Determine the (X, Y) coordinate at the center of the cell enclosing the given text.  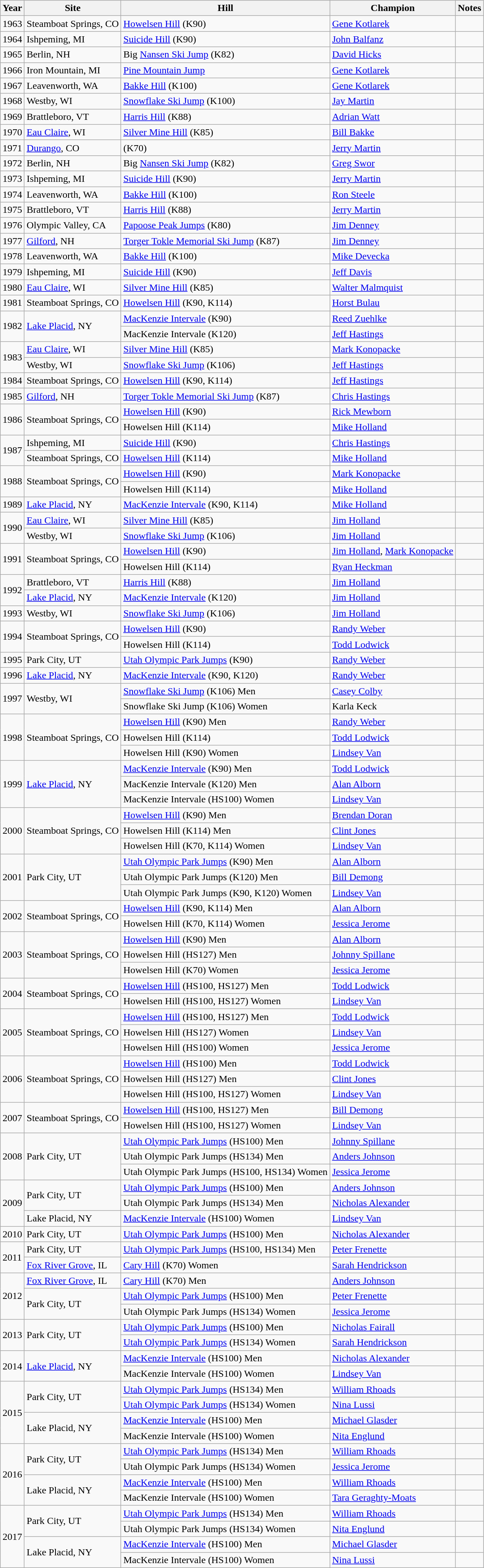
1986 (12, 419)
Howelsen Hill (K90) Women (225, 753)
2011 (12, 1257)
1973 (12, 179)
2012 (12, 1296)
Casey Colby (393, 691)
Hill (225, 8)
(K70) (225, 148)
1995 (12, 660)
Jay Martin (393, 101)
Notes (469, 8)
1984 (12, 380)
Durango, CO (73, 148)
2015 (12, 1412)
1981 (12, 303)
Tara Geraghty-Moats (393, 1498)
Howelsen Hill (HS127) Women (225, 1032)
2016 (12, 1475)
1974 (12, 194)
1992 (12, 590)
MacKenzie Intervale (K90, K114) (225, 505)
Reed Zuehlke (393, 318)
1979 (12, 272)
1990 (12, 528)
1975 (12, 210)
Utah Olympic Park Jumps (K90, K120) Women (225, 892)
Howelsen Hill (HS100) Women (225, 1048)
Brendan Doran (393, 815)
1966 (12, 70)
Jim Holland, Mark Konopacke (393, 551)
1988 (12, 481)
David Hicks (393, 55)
Pine Mountain Jump (225, 70)
2013 (12, 1335)
1983 (12, 357)
1963 (12, 24)
2004 (12, 994)
1972 (12, 163)
Snowflake Ski Jump (K106) Women (225, 707)
Ron Steele (393, 194)
1968 (12, 101)
Utah Olympic Park Jumps (K90) Men (225, 861)
Utah Olympic Park Jumps (HS100, HS134) Women (225, 1172)
1987 (12, 450)
Olympic Valley, CA (73, 225)
Mike Devecka (393, 256)
Utah Olympic Park Jumps (HS100, HS134) Men (225, 1250)
2010 (12, 1234)
1965 (12, 55)
John Balfanz (393, 39)
Site (73, 8)
1996 (12, 675)
2006 (12, 1079)
Ryan Heckman (393, 567)
1993 (12, 613)
1969 (12, 117)
2008 (12, 1156)
Utah Olympic Park Jumps (K120) Men (225, 877)
1982 (12, 326)
2002 (12, 916)
2001 (12, 877)
Karla Keck (393, 707)
2009 (12, 1203)
Howelsen Hill (K70) Women (225, 970)
2014 (12, 1366)
1998 (12, 738)
1967 (12, 86)
Snowflake Ski Jump (K106) Men (225, 691)
1985 (12, 396)
MacKenzie Intervale (K120) Men (225, 784)
1997 (12, 699)
Rick Mewborn (393, 411)
1994 (12, 636)
Adrian Watt (393, 117)
2005 (12, 1032)
1978 (12, 256)
2017 (12, 1537)
Champion (393, 8)
1976 (12, 225)
2003 (12, 954)
1980 (12, 287)
MacKenzie Intervale (K90, K120) (225, 675)
Iron Mountain, MI (73, 70)
1971 (12, 148)
1970 (12, 132)
MacKenzie Intervale (K90) (225, 318)
Howelsen Hill (K114) Men (225, 830)
Papoose Peak Jumps (K80) (225, 225)
1999 (12, 784)
Bill Bakke (393, 132)
1991 (12, 559)
Howelsen Hill (K90, K114) Men (225, 908)
Greg Swor (393, 163)
1964 (12, 39)
Cary Hill (K70) Women (225, 1265)
2000 (12, 830)
1989 (12, 505)
Year (12, 8)
1977 (12, 241)
Horst Bulau (393, 303)
Jeff Davis (393, 272)
MacKenzie Intervale (K90) Men (225, 769)
Snowflake Ski Jump (K100) (225, 101)
Cary Hill (K70) Men (225, 1281)
Walter Malmquist (393, 287)
Howelsen Hill (HS100) Men (225, 1063)
2007 (12, 1117)
Nicholas Fairall (393, 1327)
Utah Olympic Park Jumps (K90) (225, 660)
